Find where the given text appears and provide that cell's center as [X, Y] coordinate. 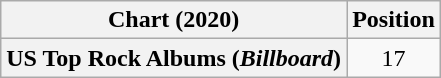
17 [394, 58]
US Top Rock Albums (Billboard) [174, 58]
Chart (2020) [174, 20]
Position [394, 20]
